Return [x, y] of the center of cell containing provided text 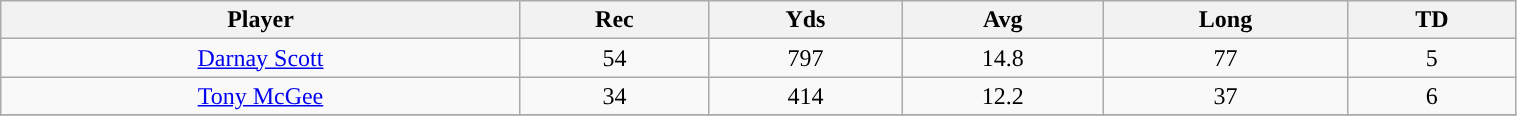
6 [1432, 96]
414 [806, 96]
12.2 [1002, 96]
797 [806, 58]
Darnay Scott [260, 58]
Avg [1002, 20]
Long [1225, 20]
Yds [806, 20]
34 [614, 96]
5 [1432, 58]
Tony McGee [260, 96]
37 [1225, 96]
Player [260, 20]
77 [1225, 58]
Rec [614, 20]
TD [1432, 20]
14.8 [1002, 58]
54 [614, 58]
